Capture the cell that displays the provided text and extract its (X, Y) central coordinate. 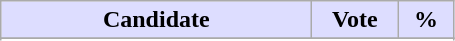
Vote (355, 20)
Candidate (156, 20)
% (426, 20)
